Return the (x, y) coordinate for the center point of the cell that contains the specified text.  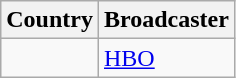
Broadcaster (166, 20)
Country (50, 20)
HBO (166, 58)
